Return the [x, y] coordinate for the center point of the cell that contains the specified text.  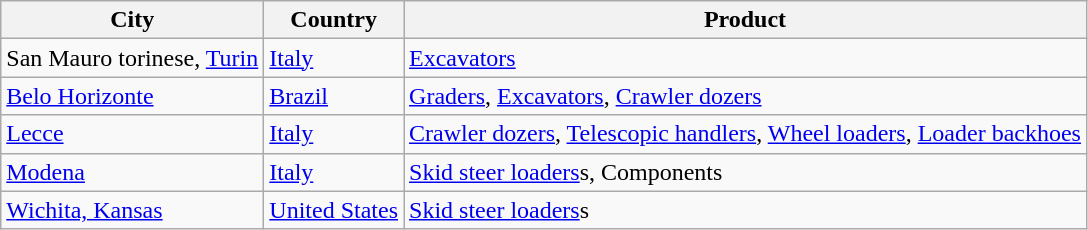
Belo Horizonte [132, 96]
Skid steer loaderss, Components [746, 172]
Crawler dozers, Telescopic handlers, Wheel loaders, Loader backhoes [746, 134]
Country [334, 20]
Graders, Excavators, Crawler dozers [746, 96]
Lecce [132, 134]
Skid steer loaderss [746, 210]
San Mauro torinese, Turin [132, 58]
United States [334, 210]
Brazil [334, 96]
City [132, 20]
Modena [132, 172]
Wichita, Kansas [132, 210]
Excavators [746, 58]
Product [746, 20]
